Scan for the cell matching the given text and deliver its [X, Y] coordinate at center. 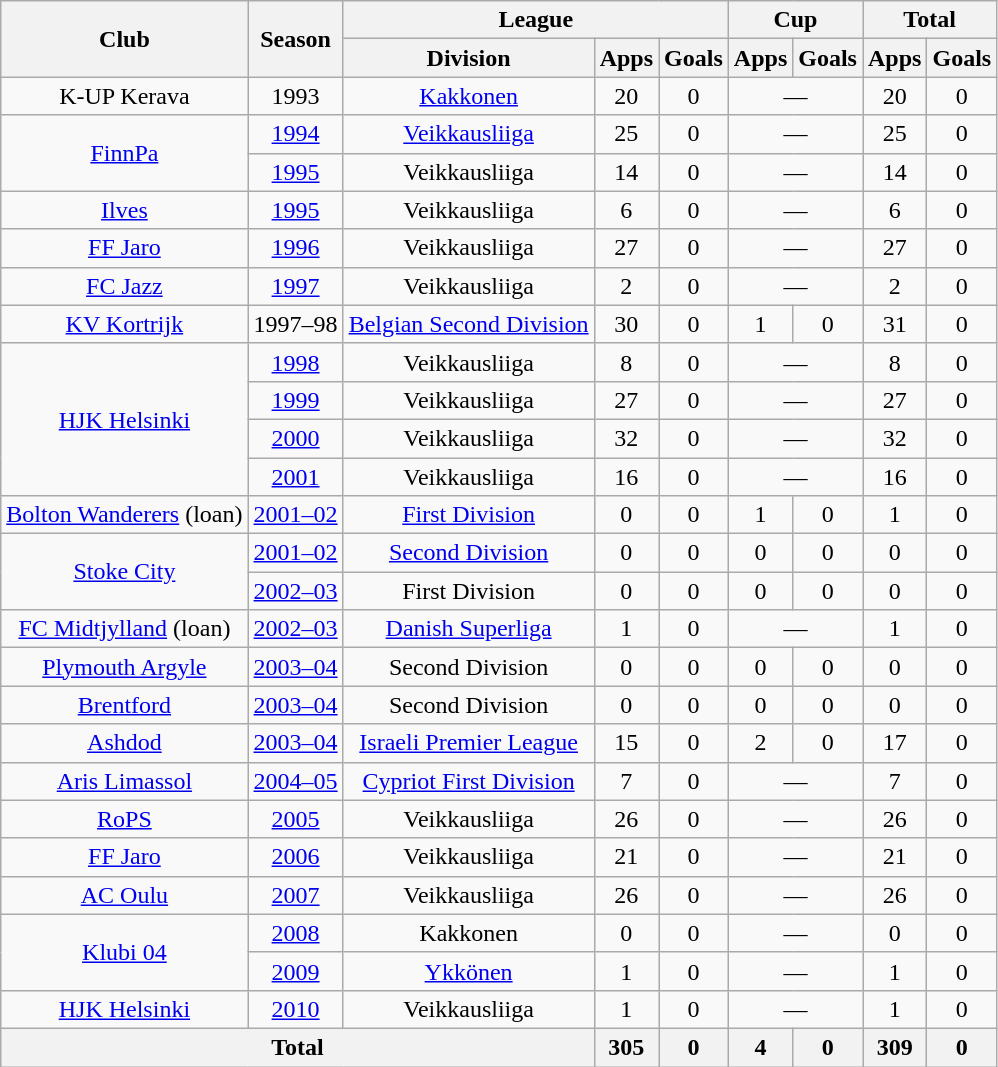
305 [626, 1047]
Klubi 04 [124, 952]
1998 [296, 362]
FC Midtjylland (loan) [124, 629]
2006 [296, 857]
Ykkönen [468, 971]
Season [296, 39]
Cypriot First Division [468, 781]
2007 [296, 895]
1999 [296, 400]
Stoke City [124, 572]
KV Kortrijk [124, 324]
1997–98 [296, 324]
FinnPa [124, 153]
2008 [296, 933]
Club [124, 39]
FC Jazz [124, 286]
Israeli Premier League [468, 743]
2010 [296, 1009]
Belgian Second Division [468, 324]
Plymouth Argyle [124, 667]
League [536, 20]
4 [760, 1047]
1994 [296, 134]
31 [894, 324]
17 [894, 743]
Cup [795, 20]
Brentford [124, 705]
K-UP Kerava [124, 96]
2009 [296, 971]
Danish Superliga [468, 629]
30 [626, 324]
2001 [296, 477]
1996 [296, 248]
RoPS [124, 819]
15 [626, 743]
Ashdod [124, 743]
2004–05 [296, 781]
Bolton Wanderers (loan) [124, 515]
1997 [296, 286]
Division [468, 58]
2005 [296, 819]
Aris Limassol [124, 781]
309 [894, 1047]
Ilves [124, 210]
1993 [296, 96]
AC Oulu [124, 895]
2000 [296, 438]
